From the cell containing the given text, extract its center point as (x, y) coordinate. 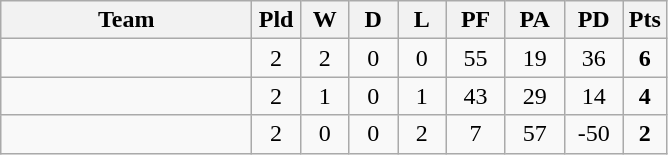
19 (534, 58)
57 (534, 134)
-50 (594, 134)
7 (476, 134)
L (422, 20)
W (324, 20)
14 (594, 96)
36 (594, 58)
Team (126, 20)
Pld (276, 20)
4 (644, 96)
PF (476, 20)
29 (534, 96)
PA (534, 20)
Pts (644, 20)
43 (476, 96)
6 (644, 58)
D (374, 20)
PD (594, 20)
55 (476, 58)
